Determine the [X, Y] coordinate at the center of the cell enclosing the given text.  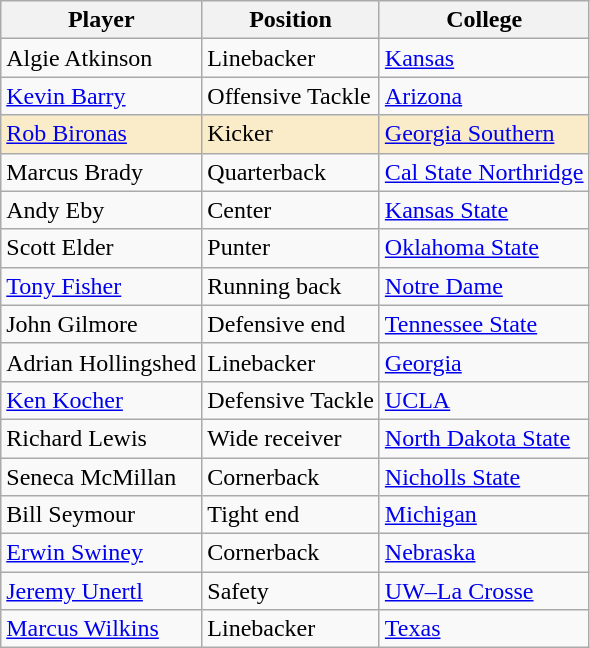
Texas [484, 629]
Bill Seymour [102, 515]
Tennessee State [484, 324]
Arizona [484, 96]
College [484, 20]
Notre Dame [484, 286]
Jeremy Unertl [102, 591]
Ken Kocher [102, 400]
Punter [291, 248]
Nebraska [484, 553]
Cal State Northridge [484, 172]
Quarterback [291, 172]
Offensive Tackle [291, 96]
Adrian Hollingshed [102, 362]
UCLA [484, 400]
Marcus Brady [102, 172]
Georgia [484, 362]
Erwin Swiney [102, 553]
Scott Elder [102, 248]
Oklahoma State [484, 248]
Defensive Tackle [291, 400]
Tony Fisher [102, 286]
Kansas State [484, 210]
Safety [291, 591]
Center [291, 210]
Running back [291, 286]
Position [291, 20]
UW–La Crosse [484, 591]
Nicholls State [484, 477]
Kansas [484, 58]
North Dakota State [484, 438]
Algie Atkinson [102, 58]
Andy Eby [102, 210]
Player [102, 20]
Marcus Wilkins [102, 629]
Michigan [484, 515]
Kevin Barry [102, 96]
John Gilmore [102, 324]
Rob Bironas [102, 134]
Richard Lewis [102, 438]
Seneca McMillan [102, 477]
Georgia Southern [484, 134]
Kicker [291, 134]
Wide receiver [291, 438]
Tight end [291, 515]
Defensive end [291, 324]
